Find where the given text appears and provide that cell's center as (X, Y) coordinate. 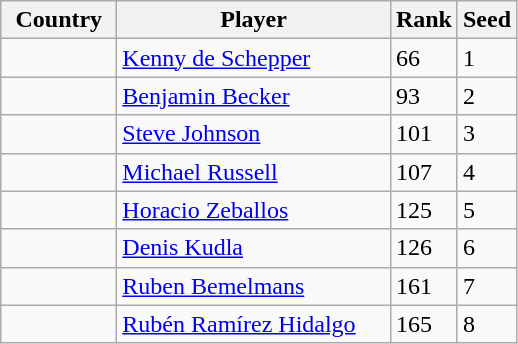
161 (424, 286)
Denis Kudla (254, 248)
66 (424, 58)
Rank (424, 20)
Ruben Bemelmans (254, 286)
6 (486, 248)
5 (486, 210)
Benjamin Becker (254, 96)
2 (486, 96)
Rubén Ramírez Hidalgo (254, 324)
Player (254, 20)
Michael Russell (254, 172)
Country (59, 20)
Seed (486, 20)
Kenny de Schepper (254, 58)
1 (486, 58)
Steve Johnson (254, 134)
3 (486, 134)
93 (424, 96)
101 (424, 134)
125 (424, 210)
Horacio Zeballos (254, 210)
8 (486, 324)
107 (424, 172)
4 (486, 172)
126 (424, 248)
7 (486, 286)
165 (424, 324)
